Identify which cell holds the provided text, then report its [X, Y] central coordinate. 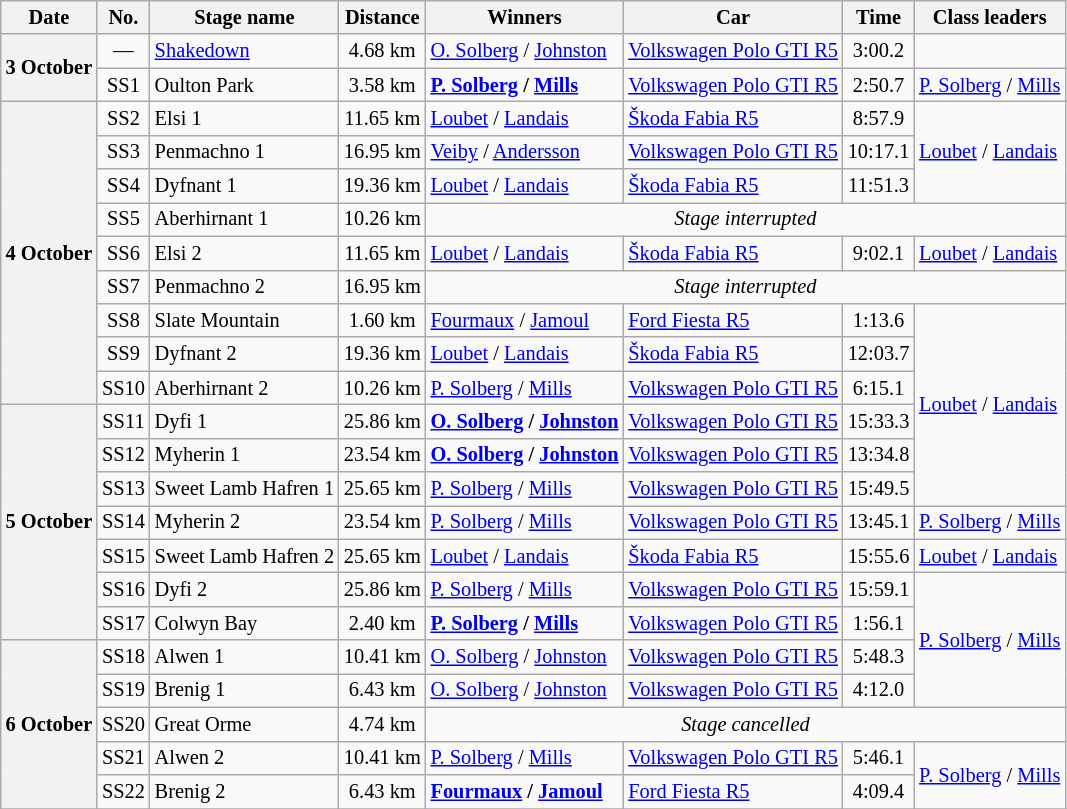
— [124, 51]
SS11 [124, 421]
SS9 [124, 354]
4:09.4 [878, 791]
Aberhirnant 1 [244, 219]
5:46.1 [878, 758]
Sweet Lamb Hafren 1 [244, 489]
Alwen 1 [244, 657]
SS1 [124, 85]
Penmachno 2 [244, 287]
10:17.1 [878, 152]
8:57.9 [878, 118]
SS21 [124, 758]
SS13 [124, 489]
SS6 [124, 253]
4 October [49, 252]
15:49.5 [878, 489]
3:00.2 [878, 51]
Date [49, 17]
Dyfnant 1 [244, 186]
SS5 [124, 219]
Oulton Park [244, 85]
4:12.0 [878, 690]
SS3 [124, 152]
SS2 [124, 118]
11:51.3 [878, 186]
SS4 [124, 186]
Colwyn Bay [244, 623]
Class leaders [990, 17]
Shakedown [244, 51]
Stage cancelled [746, 724]
Elsi 2 [244, 253]
Dyfi 1 [244, 421]
6:15.1 [878, 388]
Slate Mountain [244, 320]
1:13.6 [878, 320]
SS16 [124, 589]
Myherin 2 [244, 522]
SS17 [124, 623]
SS10 [124, 388]
SS22 [124, 791]
SS12 [124, 455]
13:45.1 [878, 522]
Alwen 2 [244, 758]
6 October [49, 724]
Car [732, 17]
Brenig 2 [244, 791]
SS19 [124, 690]
4.68 km [382, 51]
Time [878, 17]
2.40 km [382, 623]
Stage name [244, 17]
SS18 [124, 657]
Dyfnant 2 [244, 354]
SS8 [124, 320]
Elsi 1 [244, 118]
SS20 [124, 724]
12:03.7 [878, 354]
4.74 km [382, 724]
SS14 [124, 522]
No. [124, 17]
SS7 [124, 287]
Distance [382, 17]
15:33.3 [878, 421]
Great Orme [244, 724]
2:50.7 [878, 85]
5 October [49, 522]
Dyfi 2 [244, 589]
SS15 [124, 556]
15:59.1 [878, 589]
1:56.1 [878, 623]
Aberhirnant 2 [244, 388]
5:48.3 [878, 657]
1.60 km [382, 320]
Winners [525, 17]
Sweet Lamb Hafren 2 [244, 556]
13:34.8 [878, 455]
Penmachno 1 [244, 152]
3 October [49, 68]
Brenig 1 [244, 690]
Myherin 1 [244, 455]
15:55.6 [878, 556]
3.58 km [382, 85]
9:02.1 [878, 253]
Veiby / Andersson [525, 152]
